Output the (x, y) coordinate of the center of the cell containing the given text.  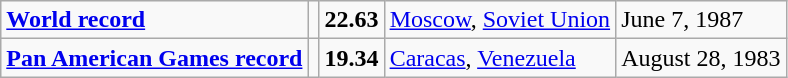
22.63 (352, 20)
Moscow, Soviet Union (500, 20)
August 28, 1983 (701, 58)
Pan American Games record (154, 58)
19.34 (352, 58)
World record (154, 20)
June 7, 1987 (701, 20)
Caracas, Venezuela (500, 58)
